Scan for the cell matching the given text and deliver its [x, y] coordinate at center. 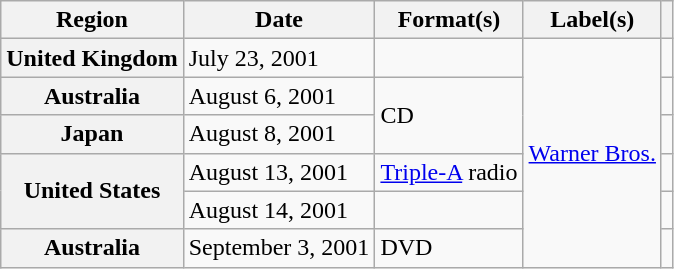
United States [92, 191]
CD [449, 115]
DVD [449, 248]
August 13, 2001 [279, 172]
August 14, 2001 [279, 210]
Date [279, 20]
Label(s) [592, 20]
August 8, 2001 [279, 134]
Triple-A radio [449, 172]
Format(s) [449, 20]
July 23, 2001 [279, 58]
Region [92, 20]
United Kingdom [92, 58]
September 3, 2001 [279, 248]
Japan [92, 134]
Warner Bros. [592, 153]
August 6, 2001 [279, 96]
